For the text-containing cell, return its midpoint in (X, Y) coordinate format. 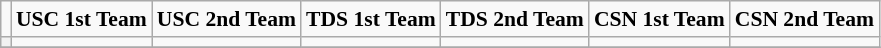
USC 2nd Team (226, 19)
CSN 2nd Team (804, 19)
USC 1st Team (82, 19)
TDS 1st Team (371, 19)
CSN 1st Team (660, 19)
TDS 2nd Team (515, 19)
